Determine the (X, Y) coordinate at the center of the cell enclosing the given text.  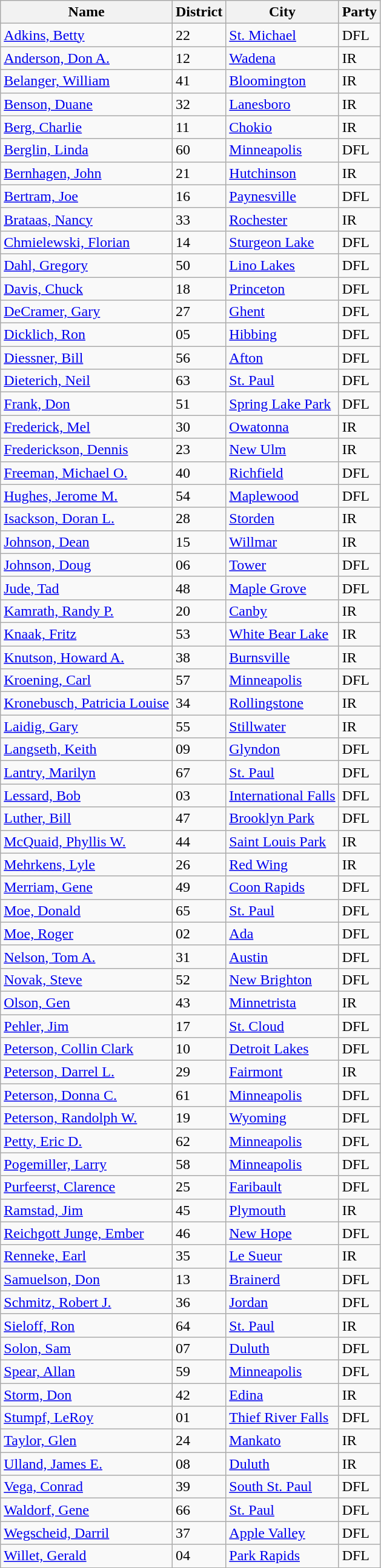
13 (199, 1279)
Schmitz, Robert J. (87, 1302)
Anderson, Don A. (87, 58)
Austin (282, 957)
Chokio (282, 127)
Ramstad, Jim (87, 1210)
Moe, Donald (87, 911)
Pehler, Jim (87, 1026)
Lessard, Bob (87, 796)
09 (199, 749)
Dahl, Gregory (87, 265)
Lanesboro (282, 104)
International Falls (282, 796)
44 (199, 842)
43 (199, 1003)
11 (199, 127)
Purfeerst, Clarence (87, 1187)
38 (199, 657)
Samuelson, Don (87, 1279)
Renneke, Earl (87, 1256)
59 (199, 1371)
Spring Lake Park (282, 404)
Dieterich, Neil (87, 381)
Willet, Gerald (87, 1556)
Wegscheid, Darril (87, 1533)
21 (199, 173)
Richfield (282, 473)
Bloomington (282, 81)
Spear, Allan (87, 1371)
54 (199, 496)
45 (199, 1210)
Faribault (282, 1187)
St. Michael (282, 35)
Knutson, Howard A. (87, 657)
Freeman, Michael O. (87, 473)
Paynesville (282, 196)
McQuaid, Phyllis W. (87, 842)
District (199, 12)
Hibbing (282, 335)
Diessner, Bill (87, 358)
63 (199, 381)
St. Cloud (282, 1026)
Kroening, Carl (87, 680)
35 (199, 1256)
Waldorf, Gene (87, 1510)
Bernhagen, John (87, 173)
20 (199, 611)
Thief River Falls (282, 1418)
Saint Louis Park (282, 842)
Ada (282, 934)
47 (199, 819)
Benson, Duane (87, 104)
Isackson, Doran L. (87, 519)
67 (199, 772)
Luther, Bill (87, 819)
56 (199, 358)
Peterson, Donna C. (87, 1095)
39 (199, 1487)
Hutchinson (282, 173)
Hughes, Jerome M. (87, 496)
Frederickson, Dennis (87, 450)
Detroit Lakes (282, 1049)
27 (199, 312)
DeCramer, Gary (87, 312)
34 (199, 703)
Coon Rapids (282, 888)
55 (199, 726)
61 (199, 1095)
Brooklyn Park (282, 819)
Lantry, Marilyn (87, 772)
58 (199, 1164)
32 (199, 104)
33 (199, 219)
Brataas, Nancy (87, 219)
Ghent (282, 312)
Belanger, William (87, 81)
White Bear Lake (282, 634)
16 (199, 196)
Sturgeon Lake (282, 242)
Sieloff, Ron (87, 1325)
Minnetrista (282, 1003)
Stillwater (282, 726)
Taylor, Glen (87, 1441)
Olson, Gen (87, 1003)
Jordan (282, 1302)
Apple Valley (282, 1533)
04 (199, 1556)
Red Wing (282, 865)
Moe, Roger (87, 934)
Novak, Steve (87, 980)
48 (199, 588)
37 (199, 1533)
Maple Grove (282, 588)
05 (199, 335)
Princeton (282, 289)
South St. Paul (282, 1487)
Name (87, 12)
Rollingstone (282, 703)
Tower (282, 565)
Peterson, Collin Clark (87, 1049)
14 (199, 242)
Afton (282, 358)
60 (199, 150)
19 (199, 1118)
Plymouth (282, 1210)
Frank, Don (87, 404)
Kronebusch, Patricia Louise (87, 703)
Kamrath, Randy P. (87, 611)
66 (199, 1510)
Laidig, Gary (87, 726)
25 (199, 1187)
Peterson, Darrel L. (87, 1072)
15 (199, 542)
30 (199, 427)
Chmielewski, Florian (87, 242)
22 (199, 35)
Pogemiller, Larry (87, 1164)
07 (199, 1348)
Berglin, Linda (87, 150)
65 (199, 911)
City (282, 12)
Jude, Tad (87, 588)
29 (199, 1072)
Peterson, Randolph W. (87, 1118)
Adkins, Betty (87, 35)
Le Sueur (282, 1256)
08 (199, 1464)
New Ulm (282, 450)
Solon, Sam (87, 1348)
Johnson, Dean (87, 542)
New Brighton (282, 980)
Owatonna (282, 427)
26 (199, 865)
41 (199, 81)
Frederick, Mel (87, 427)
18 (199, 289)
Canby (282, 611)
Davis, Chuck (87, 289)
Berg, Charlie (87, 127)
53 (199, 634)
Ulland, James E. (87, 1464)
40 (199, 473)
23 (199, 450)
57 (199, 680)
Storm, Don (87, 1394)
01 (199, 1418)
06 (199, 565)
Vega, Conrad (87, 1487)
Edina (282, 1394)
36 (199, 1302)
52 (199, 980)
Park Rapids (282, 1556)
Merriam, Gene (87, 888)
62 (199, 1141)
42 (199, 1394)
10 (199, 1049)
03 (199, 796)
Nelson, Tom A. (87, 957)
12 (199, 58)
Lino Lakes (282, 265)
New Hope (282, 1233)
Maplewood (282, 496)
Willmar (282, 542)
Brainerd (282, 1279)
Langseth, Keith (87, 749)
Wyoming (282, 1118)
17 (199, 1026)
49 (199, 888)
24 (199, 1441)
Knaak, Fritz (87, 634)
Dicklich, Ron (87, 335)
51 (199, 404)
Burnsville (282, 657)
64 (199, 1325)
Stumpf, LeRoy (87, 1418)
Party (359, 12)
Johnson, Doug (87, 565)
31 (199, 957)
Mankato (282, 1441)
Fairmont (282, 1072)
Rochester (282, 219)
Reichgott Junge, Ember (87, 1233)
Storden (282, 519)
46 (199, 1233)
28 (199, 519)
Bertram, Joe (87, 196)
02 (199, 934)
Glyndon (282, 749)
50 (199, 265)
Mehrkens, Lyle (87, 865)
Petty, Eric D. (87, 1141)
Wadena (282, 58)
